Scan for the cell matching the given text and deliver its (x, y) coordinate at center. 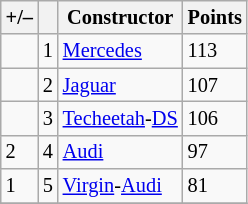
106 (215, 118)
Mercedes (120, 51)
113 (215, 51)
4 (48, 152)
3 (48, 118)
81 (215, 186)
+/– (20, 17)
5 (48, 186)
107 (215, 85)
Audi (120, 152)
Constructor (120, 17)
Techeetah-DS (120, 118)
Virgin-Audi (120, 186)
Points (215, 17)
97 (215, 152)
Jaguar (120, 85)
